From the cell containing the given text, extract its center point as (x, y) coordinate. 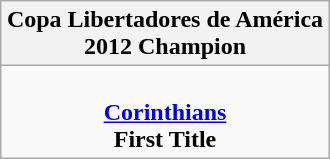
CorinthiansFirst Title (164, 112)
Copa Libertadores de América2012 Champion (164, 34)
